Locate the cell with the specified text and output its [X, Y] center coordinate. 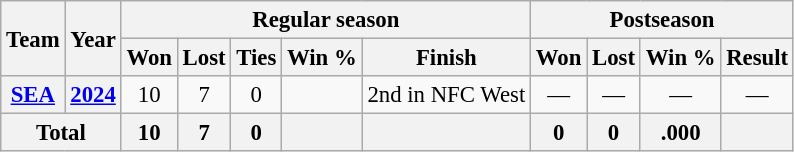
Finish [446, 58]
Year [93, 38]
Result [758, 58]
.000 [680, 133]
2nd in NFC West [446, 95]
Regular season [326, 20]
Postseason [662, 20]
2024 [93, 95]
Total [61, 133]
SEA [33, 95]
Ties [256, 58]
Team [33, 38]
